Provide the (X, Y) coordinate of the cell's center where the given text is located.  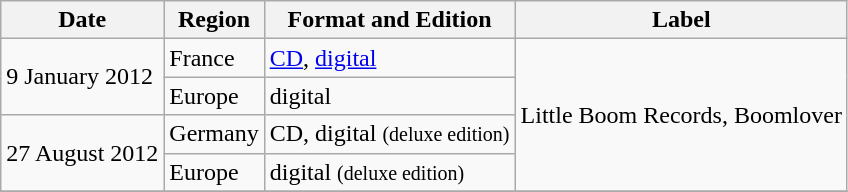
digital (deluxe edition) (390, 172)
9 January 2012 (82, 77)
Region (214, 20)
Label (681, 20)
Germany (214, 134)
Date (82, 20)
Little Boom Records, Boomlover (681, 115)
France (214, 58)
Format and Edition (390, 20)
CD, digital (390, 58)
digital (390, 96)
CD, digital (deluxe edition) (390, 134)
27 August 2012 (82, 153)
